Return the (X, Y) coordinate for the center point of the cell that contains the specified text.  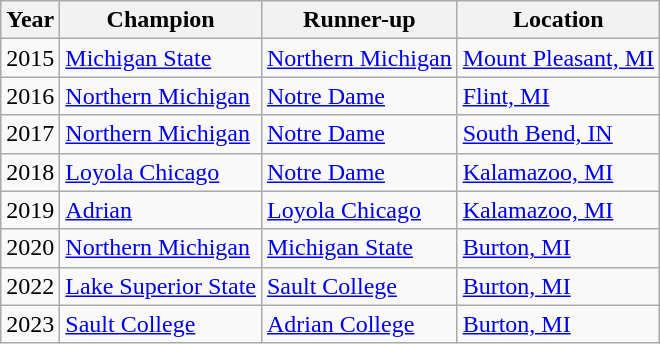
Mount Pleasant, MI (558, 58)
2018 (30, 172)
2023 (30, 324)
2017 (30, 134)
South Bend, IN (558, 134)
2019 (30, 210)
Year (30, 20)
2022 (30, 286)
Champion (161, 20)
Flint, MI (558, 96)
Location (558, 20)
Adrian College (359, 324)
Lake Superior State (161, 286)
2015 (30, 58)
2020 (30, 248)
Runner-up (359, 20)
Adrian (161, 210)
2016 (30, 96)
